Return the (x, y) coordinate for the center point of the cell that contains the specified text.  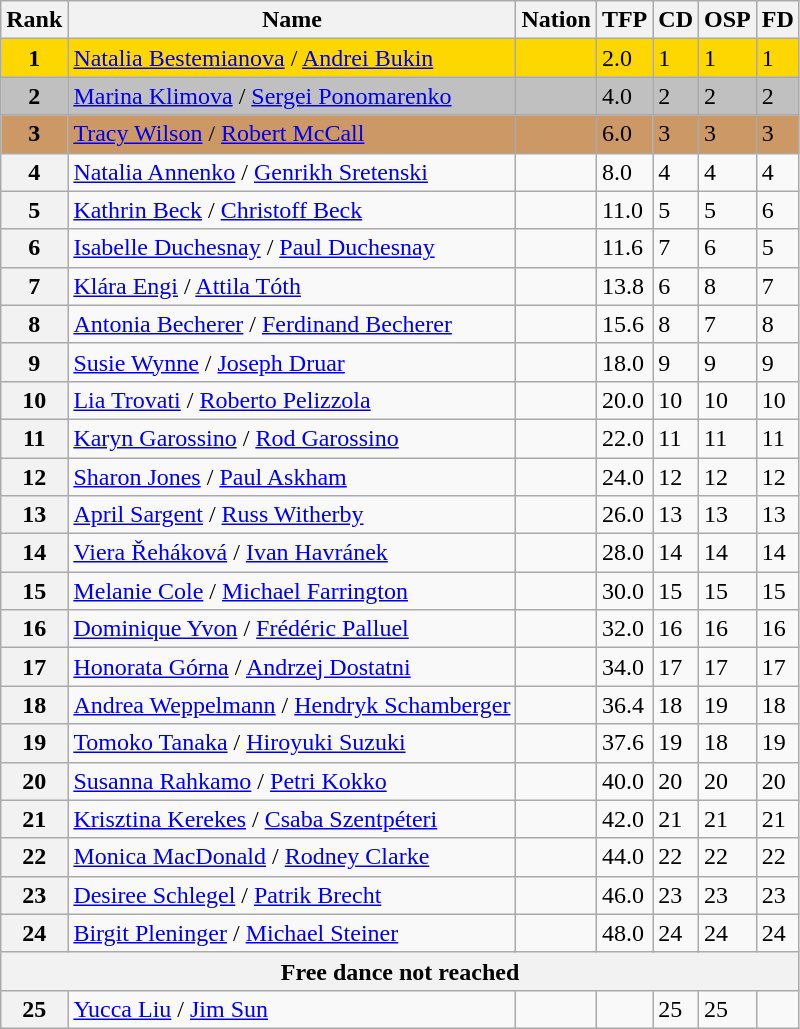
Rank (34, 20)
2.0 (624, 58)
20.0 (624, 400)
11.0 (624, 210)
Susanna Rahkamo / Petri Kokko (292, 781)
36.4 (624, 705)
8.0 (624, 172)
Natalia Annenko / Genrikh Sretenski (292, 172)
Name (292, 20)
11.6 (624, 248)
Krisztina Kerekes / Csaba Szentpéteri (292, 819)
Nation (556, 20)
Klára Engi / Attila Tóth (292, 286)
Desiree Schlegel / Patrik Brecht (292, 895)
46.0 (624, 895)
OSP (728, 20)
32.0 (624, 629)
TFP (624, 20)
34.0 (624, 667)
Monica MacDonald / Rodney Clarke (292, 857)
4.0 (624, 96)
15.6 (624, 324)
CD (676, 20)
Natalia Bestemianova / Andrei Bukin (292, 58)
Lia Trovati / Roberto Pelizzola (292, 400)
28.0 (624, 553)
FD (778, 20)
22.0 (624, 438)
30.0 (624, 591)
Tracy Wilson / Robert McCall (292, 134)
Free dance not reached (400, 971)
Tomoko Tanaka / Hiroyuki Suzuki (292, 743)
Antonia Becherer / Ferdinand Becherer (292, 324)
Andrea Weppelmann / Hendryk Schamberger (292, 705)
24.0 (624, 477)
42.0 (624, 819)
48.0 (624, 933)
Dominique Yvon / Frédéric Palluel (292, 629)
Karyn Garossino / Rod Garossino (292, 438)
18.0 (624, 362)
Melanie Cole / Michael Farrington (292, 591)
Marina Klimova / Sergei Ponomarenko (292, 96)
Birgit Pleninger / Michael Steiner (292, 933)
13.8 (624, 286)
26.0 (624, 515)
Isabelle Duchesnay / Paul Duchesnay (292, 248)
37.6 (624, 743)
6.0 (624, 134)
Sharon Jones / Paul Askham (292, 477)
44.0 (624, 857)
Susie Wynne / Joseph Druar (292, 362)
Kathrin Beck / Christoff Beck (292, 210)
Honorata Górna / Andrzej Dostatni (292, 667)
April Sargent / Russ Witherby (292, 515)
Viera Řeháková / Ivan Havránek (292, 553)
40.0 (624, 781)
Yucca Liu / Jim Sun (292, 1009)
